Capture the cell that displays the provided text and extract its (x, y) central coordinate. 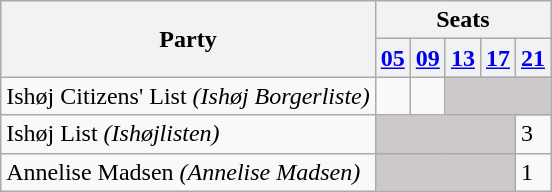
1 (532, 172)
09 (428, 58)
Seats (462, 20)
Party (188, 39)
Annelise Madsen (Annelise Madsen) (188, 172)
17 (498, 58)
21 (532, 58)
3 (532, 134)
Ishøj List (Ishøjlisten) (188, 134)
Ishøj Citizens' List (Ishøj Borgerliste) (188, 96)
05 (392, 58)
13 (462, 58)
